For the text-containing cell, return its midpoint in (x, y) coordinate format. 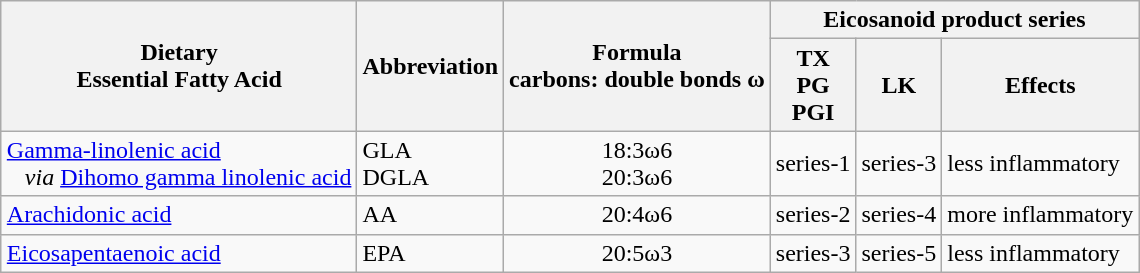
EPA (430, 253)
series-2 (813, 215)
LK (899, 85)
series-4 (899, 215)
DietaryEssential Fatty Acid (179, 66)
GLADGLA (430, 164)
Effects (1040, 85)
TXPGPGI (813, 85)
series-1 (813, 164)
more inflammatory (1040, 215)
Arachidonic acid (179, 215)
Formula carbons: double bonds ω (638, 66)
AA (430, 215)
20:5ω3 (638, 253)
20:4ω6 (638, 215)
18:3ω620:3ω6 (638, 164)
Eicosanoid product series (954, 20)
Abbreviation (430, 66)
Eicosapentaenoic acid (179, 253)
Gamma-linolenic acid via Dihomo gamma linolenic acid (179, 164)
series-5 (899, 253)
